From the cell containing the given text, extract its center point as (x, y) coordinate. 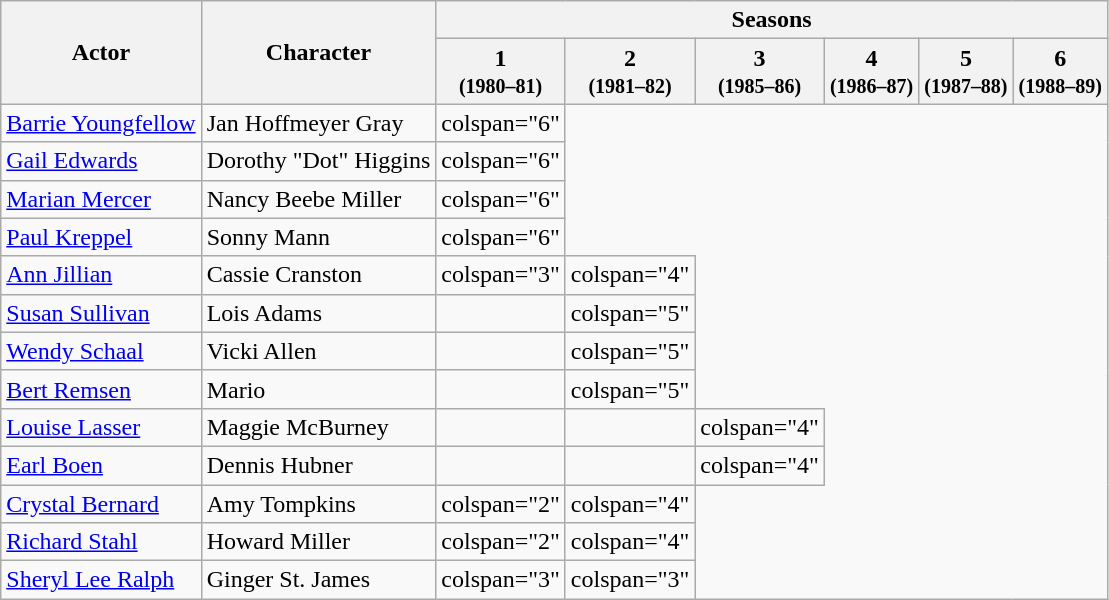
Dorothy "Dot" Higgins (318, 161)
Gail Edwards (101, 161)
Lois Adams (318, 313)
Sonny Mann (318, 237)
Wendy Schaal (101, 351)
Cassie Cranston (318, 275)
Paul Kreppel (101, 237)
Howard Miller (318, 542)
Amy Tompkins (318, 503)
Earl Boen (101, 465)
Dennis Hubner (318, 465)
Louise Lasser (101, 427)
Mario (318, 389)
Vicki Allen (318, 351)
Marian Mercer (101, 199)
Sheryl Lee Ralph (101, 580)
Character (318, 52)
Susan Sullivan (101, 313)
6(1988–89) (1060, 72)
Actor (101, 52)
3(1985–86) (760, 72)
Bert Remsen (101, 389)
Ginger St. James (318, 580)
4(1986–87) (871, 72)
1(1980–81) (501, 72)
Nancy Beebe Miller (318, 199)
Barrie Youngfellow (101, 123)
Seasons (772, 20)
Ann Jillian (101, 275)
Maggie McBurney (318, 427)
5(1987–88) (966, 72)
Jan Hoffmeyer Gray (318, 123)
Richard Stahl (101, 542)
2(1981–82) (630, 72)
Crystal Bernard (101, 503)
